Locate the cell with the specified text and output its [x, y] center coordinate. 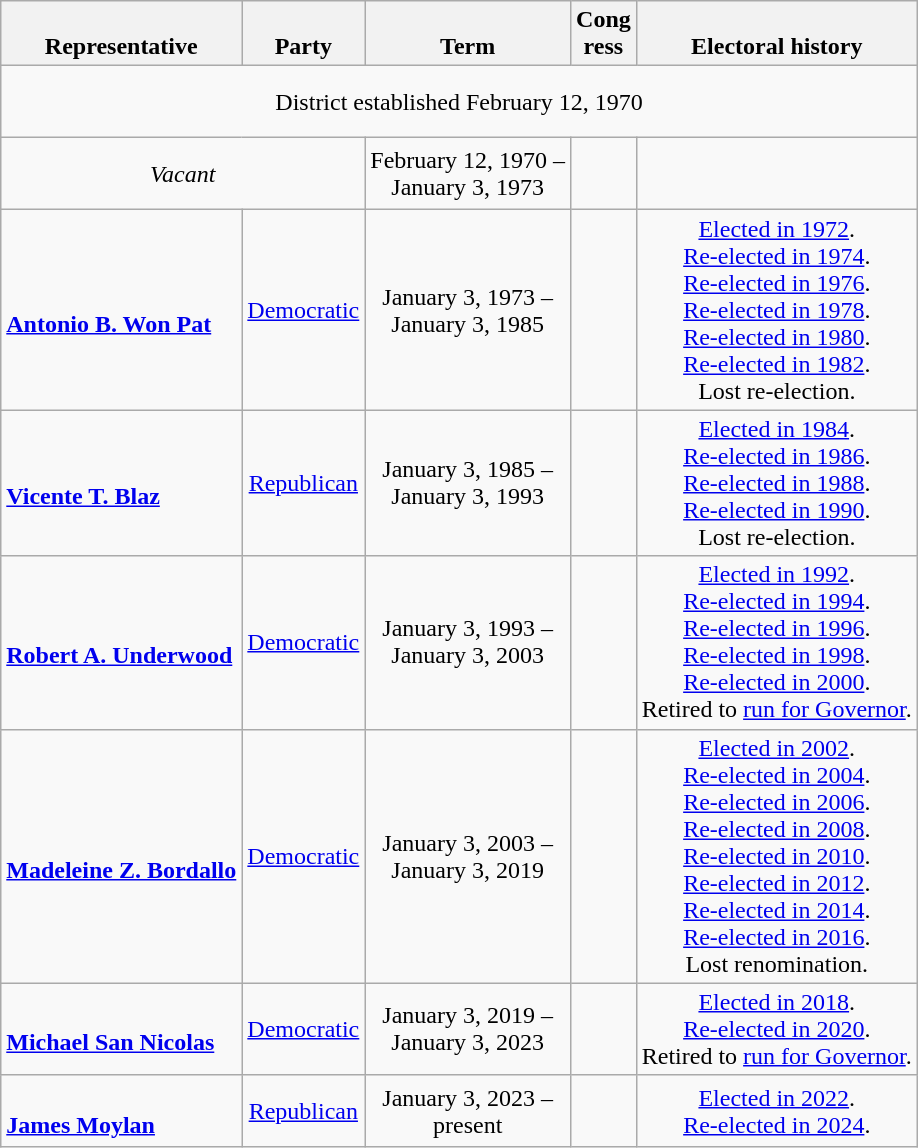
Term [468, 34]
Electoral history [776, 34]
Party [304, 34]
Madeleine Z. Bordallo [122, 856]
Vacant [183, 174]
January 3, 1985 –January 3, 1993 [468, 483]
Vicente T. Blaz [122, 483]
January 3, 2003 –January 3, 2019 [468, 856]
Elected in 2022.Re-elected in 2024. [776, 1111]
January 3, 1973 –January 3, 1985 [468, 310]
Antonio B. Won Pat [122, 310]
January 3, 1993 –January 3, 2003 [468, 642]
Representative [122, 34]
Elected in 1972.Re-elected in 1974.Re-elected in 1976.Re-elected in 1978.Re-elected in 1980.Re-elected in 1982.Lost re-election. [776, 310]
January 3, 2023 –present [468, 1111]
Robert A. Underwood [122, 642]
District established February 12, 1970 [460, 102]
February 12, 1970 –January 3, 1973 [468, 174]
James Moylan [122, 1111]
Congress [604, 34]
Elected in 1992.Re-elected in 1994.Re-elected in 1996.Re-elected in 1998.Re-elected in 2000.Retired to run for Governor. [776, 642]
January 3, 2019 –January 3, 2023 [468, 1029]
Michael San Nicolas [122, 1029]
Elected in 1984.Re-elected in 1986.Re-elected in 1988.Re-elected in 1990.Lost re-election. [776, 483]
Elected in 2018. Re-elected in 2020.Retired to run for Governor. [776, 1029]
